Provide the (X, Y) coordinate of the cell's center where the given text is located.  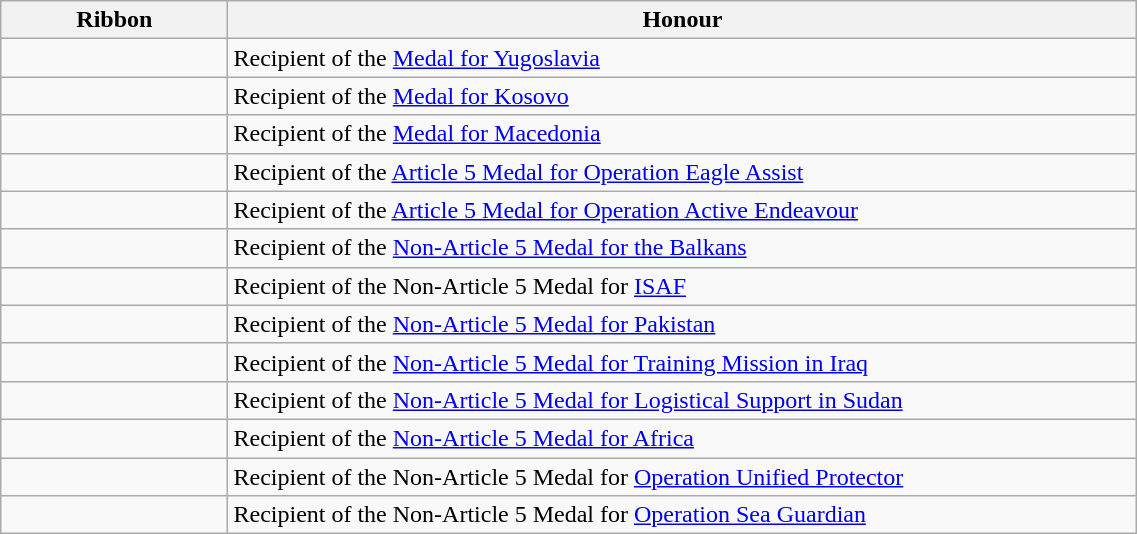
Recipient of the Non-Article 5 Medal for Logistical Support in Sudan (682, 400)
Recipient of the Medal for Macedonia (682, 134)
Recipient of the Article 5 Medal for Operation Active Endeavour (682, 210)
Ribbon (114, 20)
Recipient of the Medal for Yugoslavia (682, 58)
Recipient of the Article 5 Medal for Operation Eagle Assist (682, 172)
Recipient of the Non-Article 5 Medal for Operation Unified Protector (682, 477)
Recipient of the Non-Article 5 Medal for Training Mission in Iraq (682, 362)
Recipient of the Non-Article 5 Medal for Africa (682, 438)
Recipient of the Non-Article 5 Medal for the Balkans (682, 248)
Recipient of the Non-Article 5 Medal for Pakistan (682, 324)
Recipient of the Non-Article 5 Medal for ISAF (682, 286)
Recipient of the Non-Article 5 Medal for Operation Sea Guardian (682, 515)
Honour (682, 20)
Recipient of the Medal for Kosovo (682, 96)
